From the cell containing the given text, extract its center point as [X, Y] coordinate. 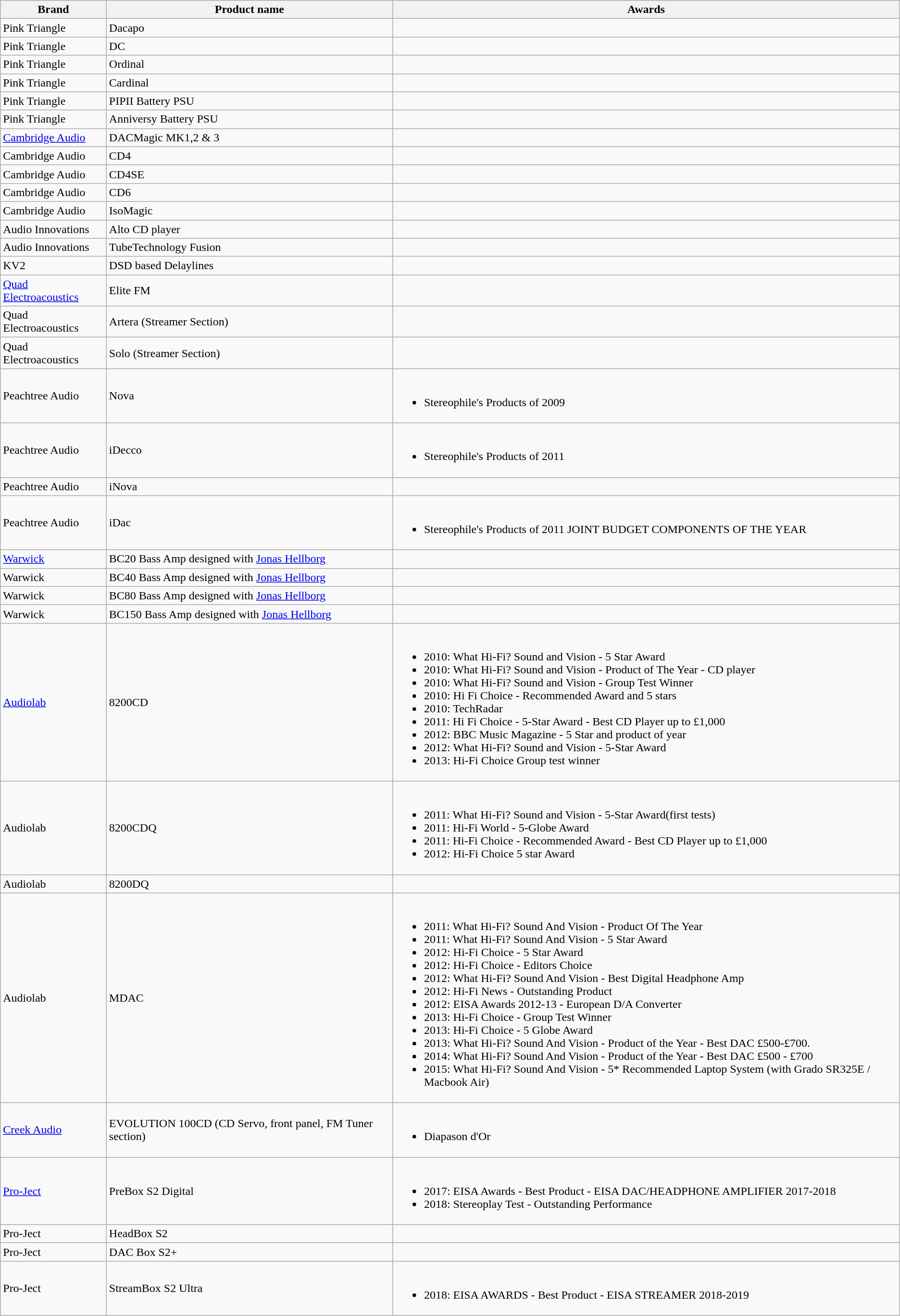
Creek Audio [54, 1130]
CD4SE [249, 174]
Diapason d'Or [646, 1130]
Dacapo [249, 28]
Brand [54, 10]
KV2 [54, 266]
2017: EISA Awards - Best Product - EISA DAC/HEADPHONE AMPLIFIER 2017-20182018: Stereoplay Test - Outstanding Performance [646, 1191]
BC80 Bass Amp designed with Jonas Hellborg [249, 596]
Stereophile's Products of 2011 [646, 450]
DACMagic MK1,2 & 3 [249, 137]
Elite FM [249, 290]
Ordinal [249, 64]
BC20 Bass Amp designed with Jonas Hellborg [249, 559]
Anniversy Battery PSU [249, 119]
Awards [646, 10]
Artera (Streamer Section) [249, 322]
Alto CD player [249, 229]
PIPII Battery PSU [249, 101]
DC [249, 46]
Stereophile's Products of 2009 [646, 396]
Stereophile's Products of 2011 JOINT BUDGET COMPONENTS OF THE YEAR [646, 523]
CD6 [249, 192]
Nova [249, 396]
StreamBox S2 Ultra [249, 1288]
MDAC [249, 998]
BC40 Bass Amp designed with Jonas Hellborg [249, 577]
PreBox S2 Digital [249, 1191]
iDecco [249, 450]
Cardinal [249, 83]
CD4 [249, 156]
iDac [249, 523]
IsoMagic [249, 211]
HeadBox S2 [249, 1234]
8200CD [249, 702]
DAC Box S2+ [249, 1252]
8200DQ [249, 884]
Product name [249, 10]
BC150 Bass Amp designed with Jonas Hellborg [249, 614]
Solo (Streamer Section) [249, 353]
8200CDQ [249, 828]
EVOLUTION 100CD (CD Servo, front panel, FM Tuner section) [249, 1130]
DSD based Delaylines [249, 266]
iNova [249, 486]
2018: EISA AWARDS - Best Product - EISA STREAMER 2018-2019 [646, 1288]
TubeTechnology Fusion [249, 248]
